Output the (x, y) coordinate of the center of the cell containing the given text.  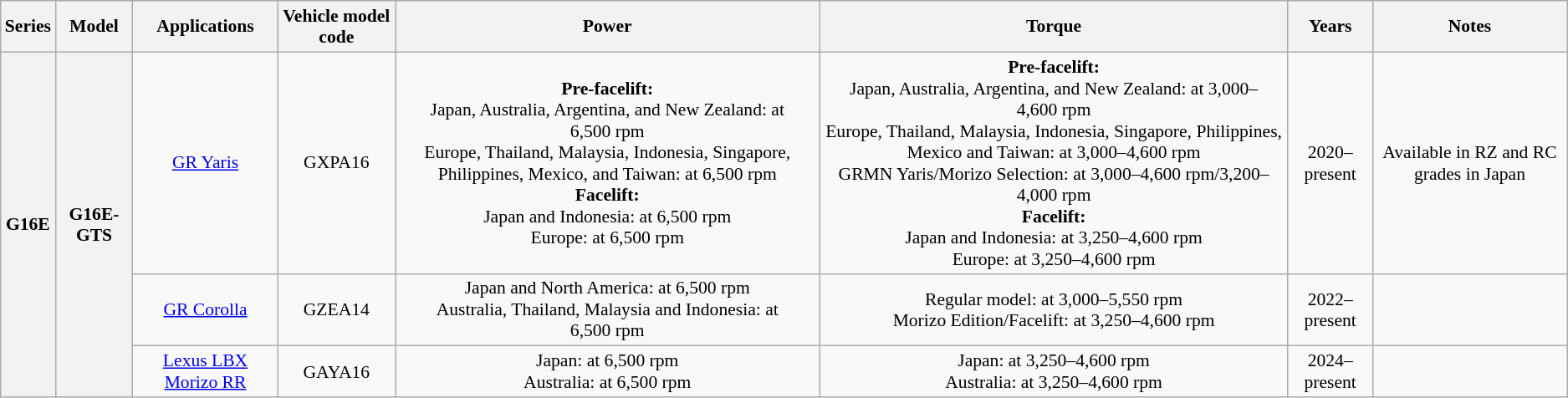
Power (607, 27)
Lexus LBX Morizo RR (206, 371)
Torque (1054, 27)
Vehicle model code (336, 27)
Notes (1469, 27)
GXPA16 (336, 162)
Regular model: at 3,000–5,550 rpmMorizo Edition/Facelift: at 3,250–4,600 rpm (1054, 309)
2024–present (1330, 371)
Japan: at 3,250–4,600 rpmAustralia: at 3,250–4,600 rpm (1054, 371)
Available in RZ and RC grades in Japan (1469, 162)
2020–present (1330, 162)
Series (28, 27)
Japan and North America: at 6,500 rpmAustralia, Thailand, Malaysia and Indonesia: at 6,500 rpm (607, 309)
Years (1330, 27)
GZEA14 (336, 309)
G16E-GTS (94, 224)
G16E (28, 224)
GR Yaris (206, 162)
GR Corolla (206, 309)
GAYA16 (336, 371)
Japan: at 6,500 rpmAustralia: at 6,500 rpm (607, 371)
2022–present (1330, 309)
Model (94, 27)
Applications (206, 27)
